Identify which cell holds the provided text, then report its (X, Y) central coordinate. 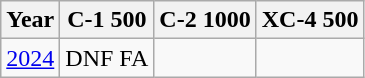
C-2 1000 (205, 20)
2024 (30, 58)
C-1 500 (107, 20)
XC-4 500 (310, 20)
DNF FA (107, 58)
Year (30, 20)
